Scan for the cell matching the given text and deliver its (X, Y) coordinate at center. 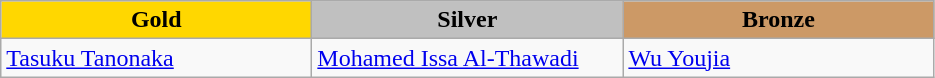
Wu Youjia (778, 58)
Gold (156, 20)
Bronze (778, 20)
Mohamed Issa Al-Thawadi (468, 58)
Silver (468, 20)
Tasuku Tanonaka (156, 58)
